Return (x, y) of the center of cell containing provided text 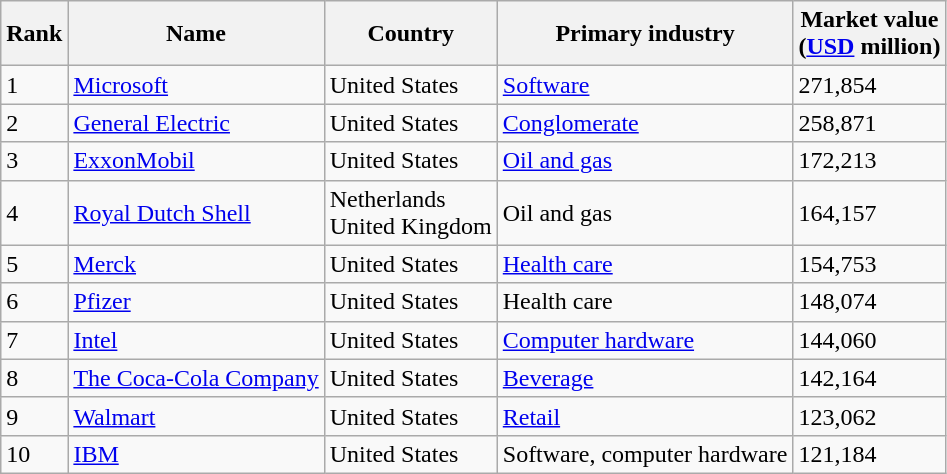
Pfizer (196, 302)
271,854 (870, 85)
172,213 (870, 161)
Royal Dutch Shell (196, 212)
Market value(USD million) (870, 34)
148,074 (870, 302)
9 (34, 416)
5 (34, 264)
Software, computer hardware (645, 454)
Intel (196, 340)
IBM (196, 454)
ExxonMobil (196, 161)
10 (34, 454)
4 (34, 212)
NetherlandsUnited Kingdom (410, 212)
Microsoft (196, 85)
Primary industry (645, 34)
Retail (645, 416)
164,157 (870, 212)
Country (410, 34)
142,164 (870, 378)
Name (196, 34)
Beverage (645, 378)
Conglomerate (645, 123)
6 (34, 302)
Computer hardware (645, 340)
8 (34, 378)
The Coca-Cola Company (196, 378)
123,062 (870, 416)
Software (645, 85)
7 (34, 340)
Walmart (196, 416)
144,060 (870, 340)
258,871 (870, 123)
Merck (196, 264)
General Electric (196, 123)
Rank (34, 34)
154,753 (870, 264)
1 (34, 85)
2 (34, 123)
3 (34, 161)
121,184 (870, 454)
